Locate the cell with the specified text and output its (X, Y) center coordinate. 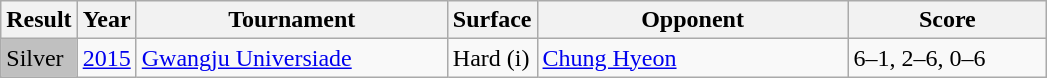
Surface (492, 20)
Silver (39, 58)
Tournament (292, 20)
Hard (i) (492, 58)
Year (106, 20)
Opponent (692, 20)
Chung Hyeon (692, 58)
Gwangju Universiade (292, 58)
6–1, 2–6, 0–6 (948, 58)
Score (948, 20)
2015 (106, 58)
Result (39, 20)
